Capture the cell that displays the provided text and extract its [x, y] central coordinate. 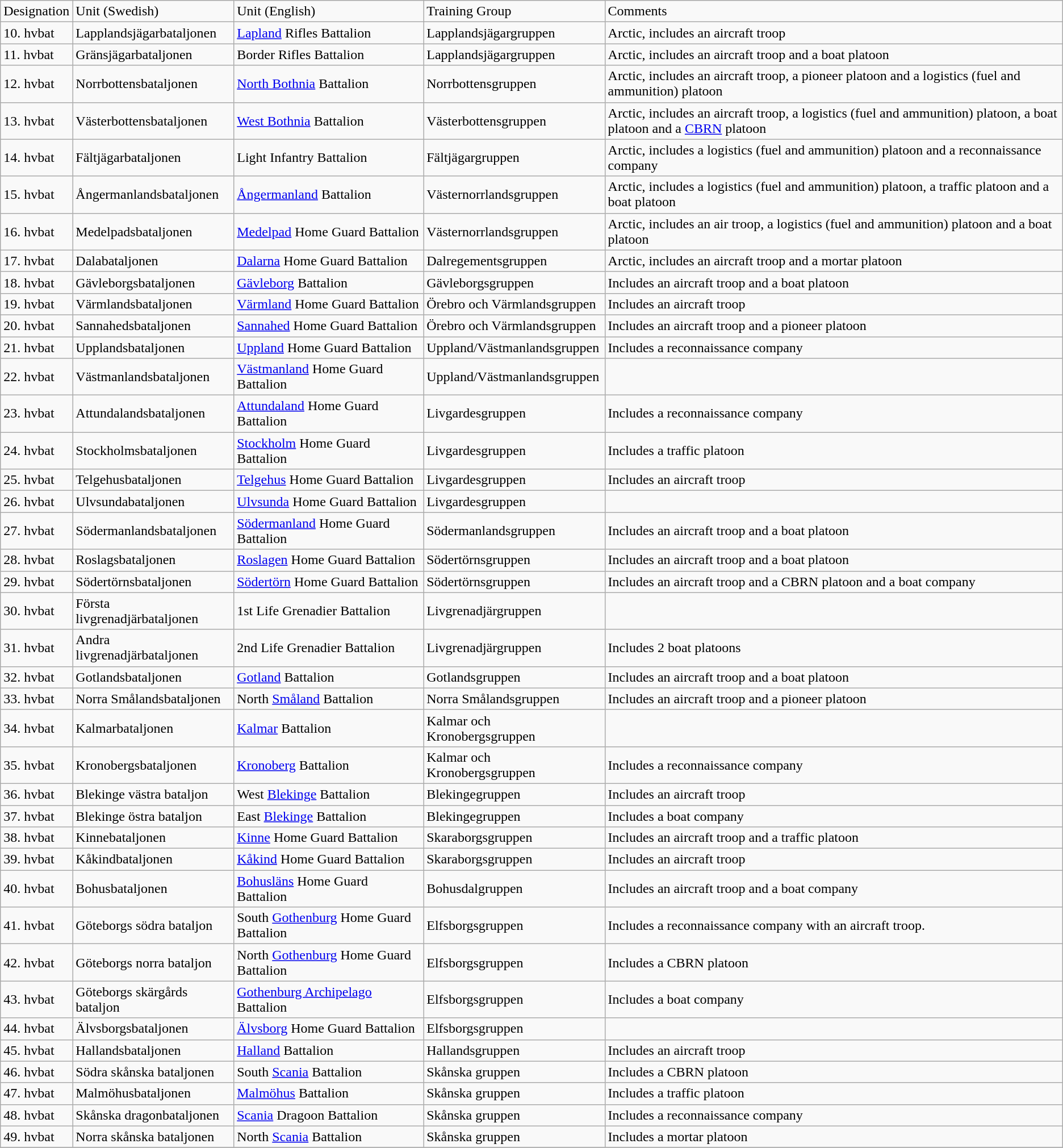
Västmanlandsbataljonen [153, 377]
10. hvbat [36, 33]
20. hvbat [36, 325]
46. hvbat [36, 1072]
Gotland Battalion [329, 677]
Designation [36, 11]
Arctic, includes an aircraft troop, a pioneer platoon and a logistics (fuel and ammunition) platoon [834, 84]
36. hvbat [36, 794]
38. hvbat [36, 838]
Arctic, includes a logistics (fuel and ammunition) platoon, a traffic platoon and a boat platoon [834, 194]
Norra Smålandsgruppen [514, 699]
Första livgrenadjärbataljonen [153, 611]
South Gothenburg Home Guard Battalion [329, 926]
Ulvsunda Home Guard Battalion [329, 502]
Stockholm Home Guard Battalion [329, 451]
42. hvbat [36, 962]
Attundalandsbataljonen [153, 414]
Dalregementsgruppen [514, 261]
Kronobergsbataljonen [153, 765]
Norrbottensbataljonen [153, 84]
Blekinge östra bataljon [153, 816]
Värmlandsbataljonen [153, 304]
Fältjägarbataljonen [153, 158]
Kinnebataljonen [153, 838]
Ångermanlandsbataljonen [153, 194]
Andra livgrenadjärbataljonen [153, 648]
North Scania Battalion [329, 1137]
Includes a reconnaissance company with an aircraft troop. [834, 926]
Gothenburg Archipelago Battalion [329, 1000]
26. hvbat [36, 502]
Upplandsbataljonen [153, 347]
39. hvbat [36, 859]
Halland Battalion [329, 1050]
West Bothnia Battalion [329, 120]
32. hvbat [36, 677]
Norrbottensgruppen [514, 84]
15. hvbat [36, 194]
29. hvbat [36, 582]
22. hvbat [36, 377]
Light Infantry Battalion [329, 158]
Medelpadsbataljonen [153, 232]
Norra skånska bataljonen [153, 1137]
31. hvbat [36, 648]
45. hvbat [36, 1050]
12. hvbat [36, 84]
17. hvbat [36, 261]
2nd Life Grenadier Battalion [329, 648]
Telgehusbataljonen [153, 480]
Bohusdalgruppen [514, 888]
Sannahed Home Guard Battalion [329, 325]
Arctic, includes an aircraft troop and a mortar platoon [834, 261]
18. hvbat [36, 282]
Älvsborg Home Guard Battalion [329, 1029]
Älvsborgsbataljonen [153, 1029]
Södra skånska bataljonen [153, 1072]
Roslagen Home Guard Battalion [329, 560]
19. hvbat [36, 304]
13. hvbat [36, 120]
43. hvbat [36, 1000]
11. hvbat [36, 55]
Unit (Swedish) [153, 11]
Gotlandsbataljonen [153, 677]
North Småland Battalion [329, 699]
Includes a mortar platoon [834, 1137]
Kalmarbataljonen [153, 728]
Roslagsbataljonen [153, 560]
44. hvbat [36, 1029]
Hallandsbataljonen [153, 1050]
24. hvbat [36, 451]
Attundaland Home Guard Battalion [329, 414]
Skånska dragonbataljonen [153, 1115]
41. hvbat [36, 926]
Kåkindbataljonen [153, 859]
Södertörnsbataljonen [153, 582]
49. hvbat [36, 1137]
21. hvbat [36, 347]
Arctic, includes an aircraft troop [834, 33]
North Gothenburg Home Guard Battalion [329, 962]
37. hvbat [36, 816]
30. hvbat [36, 611]
27. hvbat [36, 531]
Norra Smålandsbataljonen [153, 699]
Sannahedsbataljonen [153, 325]
Scania Dragoon Battalion [329, 1115]
Södermanlandsbataljonen [153, 531]
Includes an aircraft troop and a boat company [834, 888]
Västerbottensbataljonen [153, 120]
Gävleborg Battalion [329, 282]
34. hvbat [36, 728]
Training Group [514, 11]
Fältjägargruppen [514, 158]
Includes an aircraft troop and a CBRN platoon and a boat company [834, 582]
Ångermanland Battalion [329, 194]
Gränsjägarbataljonen [153, 55]
Hallandsgruppen [514, 1050]
Södermanlandsgruppen [514, 531]
Uppland Home Guard Battalion [329, 347]
Comments [834, 11]
Border Rifles Battalion [329, 55]
Gävleborgsgruppen [514, 282]
East Blekinge Battalion [329, 816]
Medelpad Home Guard Battalion [329, 232]
Göteborgs skärgårds bataljon [153, 1000]
23. hvbat [36, 414]
28. hvbat [36, 560]
14. hvbat [36, 158]
North Bothnia Battalion [329, 84]
Kalmar Battalion [329, 728]
33. hvbat [36, 699]
Blekinge västra bataljon [153, 794]
Malmöhus Battalion [329, 1093]
South Scania Battalion [329, 1072]
40. hvbat [36, 888]
16. hvbat [36, 232]
25. hvbat [36, 480]
Arctic, includes an aircraft troop, a logistics (fuel and ammunition) platoon, a boat platoon and a CBRN platoon [834, 120]
Södertörn Home Guard Battalion [329, 582]
Telgehus Home Guard Battalion [329, 480]
Dalarna Home Guard Battalion [329, 261]
Arctic, includes an aircraft troop and a boat platoon [834, 55]
Kinne Home Guard Battalion [329, 838]
Värmland Home Guard Battalion [329, 304]
West Blekinge Battalion [329, 794]
Includes 2 boat platoons [834, 648]
Arctic, includes an air troop, a logistics (fuel and ammunition) platoon and a boat platoon [834, 232]
Ulvsundabataljonen [153, 502]
Unit (English) [329, 11]
Västerbottensgruppen [514, 120]
Stockholmsbataljonen [153, 451]
35. hvbat [36, 765]
Kåkind Home Guard Battalion [329, 859]
Göteborgs södra bataljon [153, 926]
48. hvbat [36, 1115]
Gävleborgsbataljonen [153, 282]
Västmanland Home Guard Battalion [329, 377]
Lapplandsjägarbataljonen [153, 33]
Bohusbataljonen [153, 888]
Arctic, includes a logistics (fuel and ammunition) platoon and a reconnaissance company [834, 158]
Dalabataljonen [153, 261]
Södermanland Home Guard Battalion [329, 531]
Göteborgs norra bataljon [153, 962]
47. hvbat [36, 1093]
Includes an aircraft troop and a traffic platoon [834, 838]
1st Life Grenadier Battalion [329, 611]
Bohusläns Home Guard Battalion [329, 888]
Kronoberg Battalion [329, 765]
Gotlandsgruppen [514, 677]
Lapland Rifles Battalion [329, 33]
Malmöhusbataljonen [153, 1093]
